Find where the given text appears and provide that cell's center as (X, Y) coordinate. 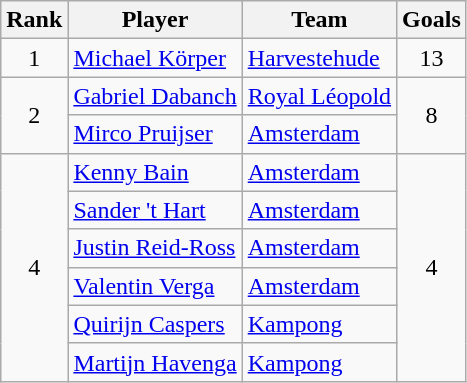
Team (319, 20)
Michael Körper (155, 58)
Goals (432, 20)
1 (34, 58)
Mirco Pruijser (155, 134)
Royal Léopold (319, 96)
Harvestehude (319, 58)
Martijn Havenga (155, 362)
2 (34, 115)
Gabriel Dabanch (155, 96)
Rank (34, 20)
Sander 't Hart (155, 210)
Valentin Verga (155, 286)
Quirijn Caspers (155, 324)
Justin Reid-Ross (155, 248)
Player (155, 20)
8 (432, 115)
Kenny Bain (155, 172)
13 (432, 58)
